Capture the cell that displays the provided text and extract its [x, y] central coordinate. 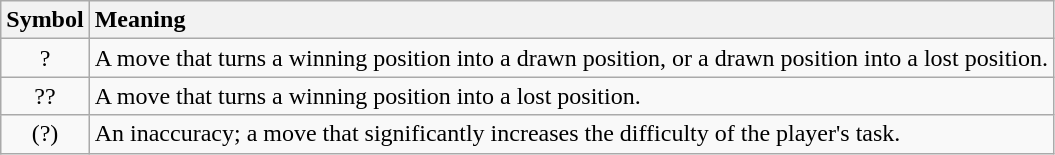
An inaccuracy; a move that significantly increases the difficulty of the player's task. [571, 134]
Symbol [45, 20]
A move that turns a winning position into a drawn position, or a drawn position into a lost position. [571, 58]
A move that turns a winning position into a lost position. [571, 96]
?? [45, 96]
(?) [45, 134]
? [45, 58]
Meaning [571, 20]
